Capture the cell that displays the provided text and extract its (X, Y) central coordinate. 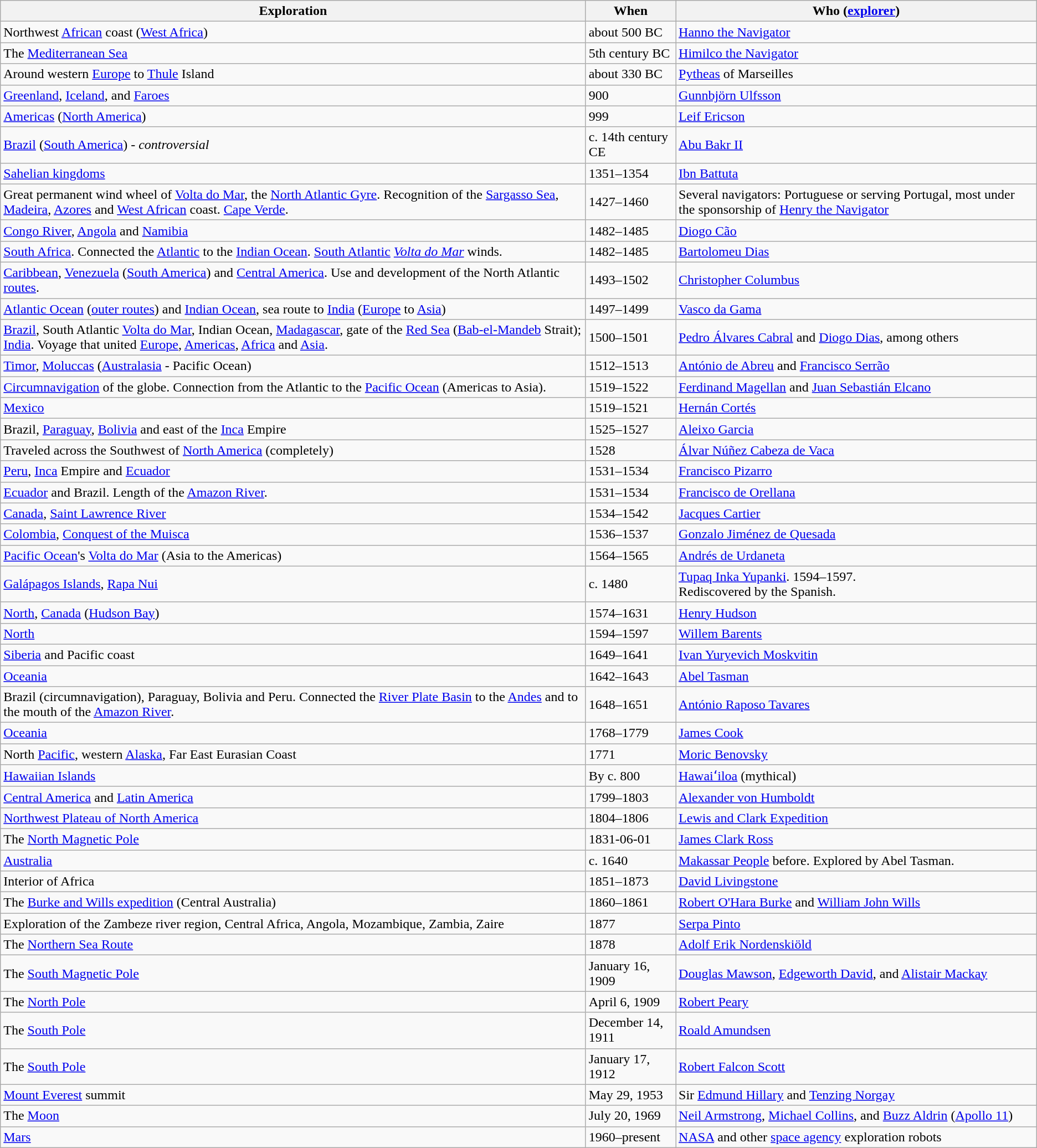
1519–1521 (630, 408)
1536–1537 (630, 534)
1493–1502 (630, 280)
Canada, Saint Lawrence River (293, 513)
Mars (293, 1137)
Sir Edmund Hillary and Tenzing Norgay (856, 1095)
North (293, 634)
c. 1480 (630, 584)
By c. 800 (630, 776)
5th century BC (630, 53)
Willem Barents (856, 634)
1649–1641 (630, 655)
Adolf Erik Nordenskiöld (856, 945)
Álvar Núñez Cabeza de Vaca (856, 450)
1534–1542 (630, 513)
Neil Armstrong, Michael Collins, and Buzz Aldrin (Apollo 11) (856, 1116)
Around western Europe to Thule Island (293, 74)
1528 (630, 450)
Colombia, Conquest of the Muisca (293, 534)
about 500 BC (630, 32)
c. 1640 (630, 860)
Australia (293, 860)
900 (630, 95)
1851–1873 (630, 882)
The Burke and Wills expedition (Central Australia) (293, 903)
Christopher Columbus (856, 280)
Caribbean, Venezuela (South America) and Central America. Use and development of the North Atlantic routes. (293, 280)
James Cook (856, 733)
Makassar People before. Explored by Abel Tasman. (856, 860)
Pytheas of Marseilles (856, 74)
Peru, Inca Empire and Ecuador (293, 471)
1768–1779 (630, 733)
1799–1803 (630, 797)
When (630, 11)
Central America and Latin America (293, 797)
Mount Everest summit (293, 1095)
Brazil (circumnavigation), Paraguay, Bolivia and Peru. Connected the River Plate Basin to the Andes and to the mouth of the Amazon River. (293, 704)
1500–1501 (630, 338)
Hanno the Navigator (856, 32)
Brazil, Paraguay, Bolivia and east of the Inca Empire (293, 429)
Douglas Mawson, Edgeworth David, and Alistair Mackay (856, 974)
May 29, 1953 (630, 1095)
January 17, 1912 (630, 1067)
1648–1651 (630, 704)
c. 14th century CE (630, 145)
Aleixo Garcia (856, 429)
April 6, 1909 (630, 1002)
Northwest African coast (West Africa) (293, 32)
Hawaiʻiloa (mythical) (856, 776)
Several navigators: Portuguese or serving Portugal, most under the sponsorship of Henry the Navigator (856, 202)
The Northern Sea Route (293, 945)
1351–1354 (630, 173)
Mexico (293, 408)
David Livingstone (856, 882)
Atlantic Ocean (outer routes) and Indian Ocean, sea route to India (Europe to Asia) (293, 308)
Ivan Yuryevich Moskvitin (856, 655)
1642–1643 (630, 676)
The South Magnetic Pole (293, 974)
South Africa. Connected the Atlantic to the Indian Ocean. South Atlantic Volta do Mar winds. (293, 251)
1878 (630, 945)
Circumnavigation of the globe. Connection from the Atlantic to the Pacific Ocean (Americas to Asia). (293, 387)
Francisco de Orellana (856, 492)
The North Pole (293, 1002)
Himilco the Navigator (856, 53)
NASA and other space agency exploration robots (856, 1137)
Leif Ericson (856, 116)
January 16, 1909 (630, 974)
Congo River, Angola and Namibia (293, 230)
about 330 BC (630, 74)
1877 (630, 924)
Bartolomeu Dias (856, 251)
Exploration (293, 11)
1427–1460 (630, 202)
Robert O'Hara Burke and William John Wills (856, 903)
1525–1527 (630, 429)
James Clark Ross (856, 839)
The North Magnetic Pole (293, 839)
Gunnbjörn Ulfsson (856, 95)
1594–1597 (630, 634)
Robert Falcon Scott (856, 1067)
Greenland, Iceland, and Faroes (293, 95)
The Moon (293, 1116)
António de Abreu and Francisco Serrão (856, 366)
Sahelian kingdoms (293, 173)
Americas (North America) (293, 116)
Ecuador and Brazil. Length of the Amazon River. (293, 492)
1512–1513 (630, 366)
Moric Benovsky (856, 754)
Who (explorer) (856, 11)
Serpa Pinto (856, 924)
Ibn Battuta (856, 173)
Timor, Moluccas (Australasia - Pacific Ocean) (293, 366)
The Mediterranean Sea (293, 53)
1860–1861 (630, 903)
Alexander von Humboldt (856, 797)
Diogo Cão (856, 230)
North, Canada (Hudson Bay) (293, 612)
1771 (630, 754)
Brazil (South America) - controversial (293, 145)
1831-06-01 (630, 839)
Pacific Ocean's Volta do Mar (Asia to the Americas) (293, 555)
Andrés de Urdaneta (856, 555)
Abu Bakr II (856, 145)
Hawaiian Islands (293, 776)
Tupaq Inka Yupanki. 1594–1597.Rediscovered by the Spanish. (856, 584)
Lewis and Clark Expedition (856, 818)
North Pacific, western Alaska, Far East Eurasian Coast (293, 754)
1804–1806 (630, 818)
July 20, 1969 (630, 1116)
999 (630, 116)
António Raposo Tavares (856, 704)
Jacques Cartier (856, 513)
Gonzalo Jiménez de Quesada (856, 534)
1519–1522 (630, 387)
Vasco da Gama (856, 308)
1574–1631 (630, 612)
Robert Peary (856, 1002)
December 14, 1911 (630, 1030)
Traveled across the Southwest of North America (completely) (293, 450)
Ferdinand Magellan and Juan Sebastián Elcano (856, 387)
1960–present (630, 1137)
Interior of Africa (293, 882)
Pedro Álvares Cabral and Diogo Dias, among others (856, 338)
Francisco Pizarro (856, 471)
Siberia and Pacific coast (293, 655)
Abel Tasman (856, 676)
Hernán Cortés (856, 408)
Roald Amundsen (856, 1030)
Northwest Plateau of North America (293, 818)
1497–1499 (630, 308)
Henry Hudson (856, 612)
1564–1565 (630, 555)
Exploration of the Zambeze river region, Central Africa, Angola, Mozambique, Zambia, Zaire (293, 924)
Galápagos Islands, Rapa Nui (293, 584)
